Find where the given text appears and provide that cell's center as [X, Y] coordinate. 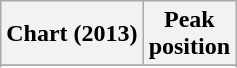
Chart (2013) [72, 34]
Peakposition [189, 34]
